Locate the cell with the specified text and output its (x, y) center coordinate. 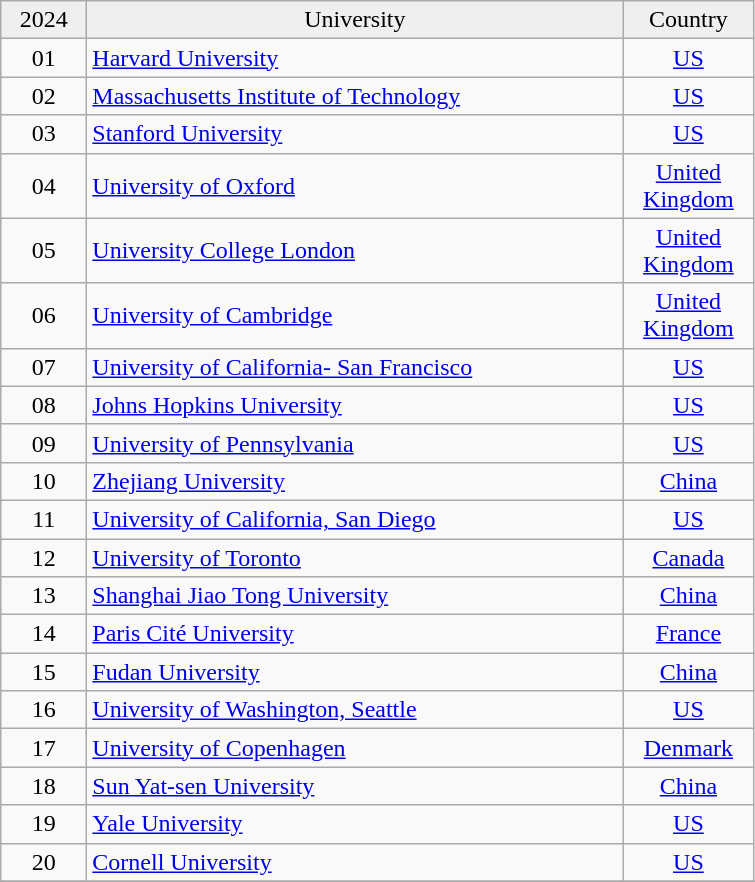
Paris Cité University (355, 634)
University (355, 20)
01 (44, 58)
Cornell University (355, 862)
20 (44, 862)
06 (44, 316)
University of Toronto (355, 557)
Massachusetts Institute of Technology (355, 96)
05 (44, 250)
Harvard University (355, 58)
04 (44, 186)
15 (44, 672)
Denmark (688, 748)
Zhejiang University (355, 481)
Canada (688, 557)
16 (44, 710)
University College London (355, 250)
Shanghai Jiao Tong University (355, 596)
University of Copenhagen (355, 748)
14 (44, 634)
Johns Hopkins University (355, 405)
12 (44, 557)
University of Cambridge (355, 316)
17 (44, 748)
19 (44, 824)
France (688, 634)
University of California, San Diego (355, 519)
03 (44, 134)
09 (44, 443)
18 (44, 786)
University of Pennsylvania (355, 443)
University of Oxford (355, 186)
07 (44, 367)
Yale University (355, 824)
10 (44, 481)
2024 (44, 20)
Country (688, 20)
Stanford University (355, 134)
02 (44, 96)
11 (44, 519)
Fudan University (355, 672)
08 (44, 405)
Sun Yat-sen University (355, 786)
13 (44, 596)
University of Washington, Seattle (355, 710)
University of California- San Francisco (355, 367)
